Return (X, Y) of the center of cell containing provided text 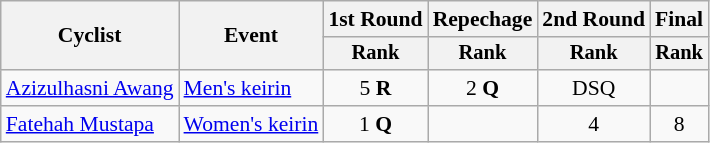
2 Q (483, 88)
Cyclist (90, 36)
2nd Round (594, 19)
Event (252, 36)
1 Q (375, 124)
Azizulhasni Awang (90, 88)
Repechage (483, 19)
Final (679, 19)
DSQ (594, 88)
5 R (375, 88)
Women's keirin (252, 124)
4 (594, 124)
8 (679, 124)
1st Round (375, 19)
Men's keirin (252, 88)
Fatehah Mustapa (90, 124)
